Identify which cell holds the provided text, then report its [X, Y] central coordinate. 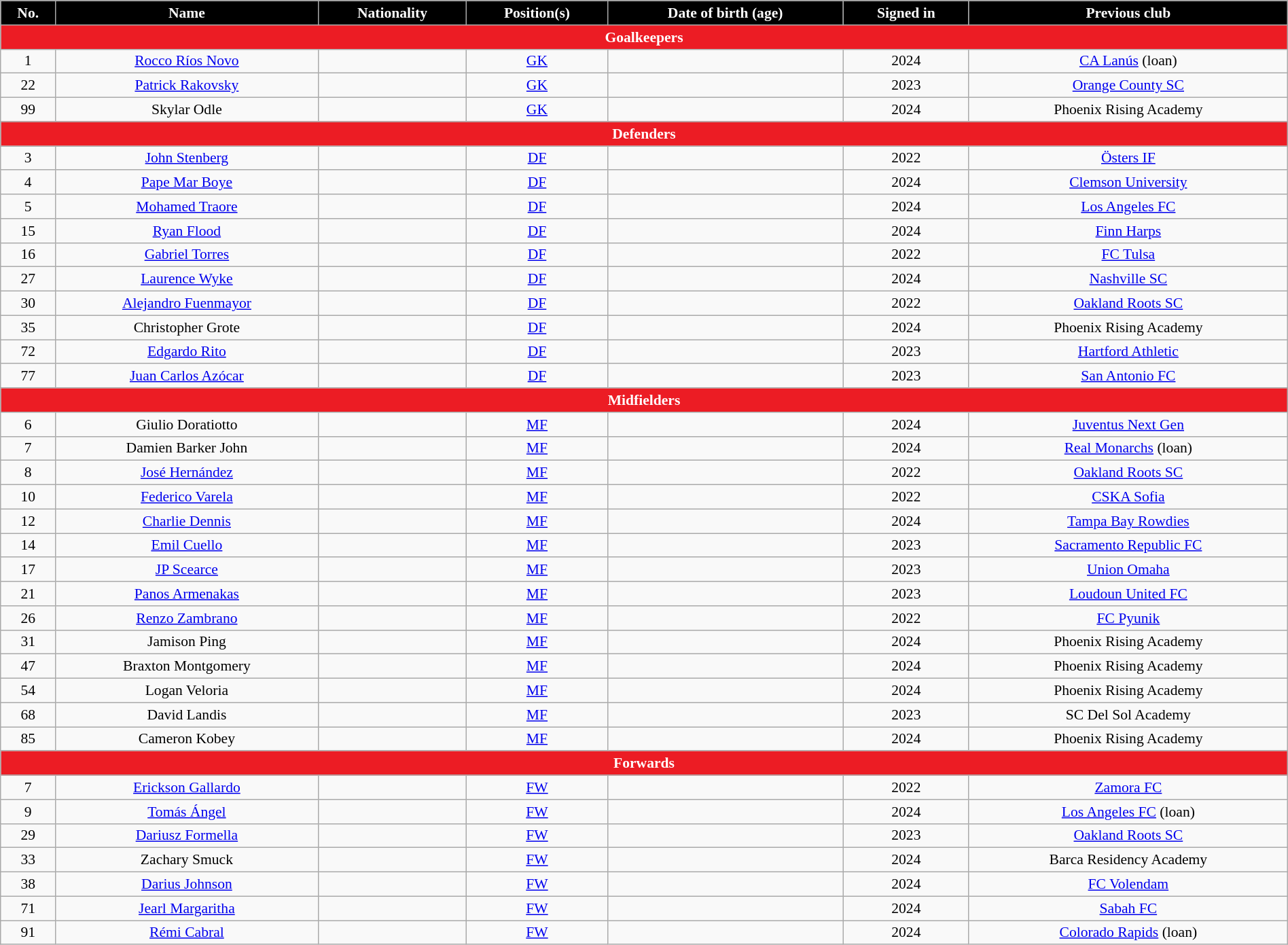
Orange County SC [1128, 86]
Edgardo Rito [187, 352]
CA Lanús (loan) [1128, 61]
Colorado Rapids (loan) [1128, 933]
35 [29, 327]
Rocco Ríos Novo [187, 61]
99 [29, 110]
Nationality [393, 13]
Skylar Odle [187, 110]
Los Angeles FC [1128, 207]
Pape Mar Boye [187, 183]
Alejandro Fuenmayor [187, 304]
15 [29, 231]
Zamora FC [1128, 787]
3 [29, 158]
John Stenberg [187, 158]
FC Tulsa [1128, 255]
Emil Cuello [187, 546]
21 [29, 594]
Signed in [906, 13]
No. [29, 13]
1 [29, 61]
6 [29, 425]
Barca Residency Academy [1128, 860]
Jearl Margaritha [187, 908]
Jamison Ping [187, 642]
Laurence Wyke [187, 279]
FC Pyunik [1128, 618]
Finn Harps [1128, 231]
91 [29, 933]
Position(s) [537, 13]
Darius Johnson [187, 885]
Giulio Doratiotto [187, 425]
Östers IF [1128, 158]
Union Omaha [1128, 570]
Sacramento Republic FC [1128, 546]
9 [29, 812]
Nashville SC [1128, 279]
Dariusz Formella [187, 836]
Defenders [644, 134]
Panos Armenakas [187, 594]
Juventus Next Gen [1128, 425]
10 [29, 497]
Real Monarchs (loan) [1128, 448]
Los Angeles FC (loan) [1128, 812]
Renzo Zambrano [187, 618]
31 [29, 642]
12 [29, 521]
22 [29, 86]
Goalkeepers [644, 37]
14 [29, 546]
Braxton Montgomery [187, 666]
Midfielders [644, 400]
Gabriel Torres [187, 255]
8 [29, 473]
71 [29, 908]
CSKA Sofia [1128, 497]
68 [29, 715]
26 [29, 618]
FC Volendam [1128, 885]
Ryan Flood [187, 231]
José Hernández [187, 473]
85 [29, 739]
San Antonio FC [1128, 376]
Mohamed Traore [187, 207]
Logan Veloria [187, 691]
16 [29, 255]
David Landis [187, 715]
Patrick Rakovsky [187, 86]
Clemson University [1128, 183]
Sabah FC [1128, 908]
Erickson Gallardo [187, 787]
27 [29, 279]
Damien Barker John [187, 448]
Previous club [1128, 13]
47 [29, 666]
Rémi Cabral [187, 933]
77 [29, 376]
Forwards [644, 764]
JP Scearce [187, 570]
Tomás Ángel [187, 812]
54 [29, 691]
4 [29, 183]
SC Del Sol Academy [1128, 715]
Date of birth (age) [726, 13]
72 [29, 352]
Name [187, 13]
Federico Varela [187, 497]
Zachary Smuck [187, 860]
Juan Carlos Azócar [187, 376]
29 [29, 836]
5 [29, 207]
Cameron Kobey [187, 739]
33 [29, 860]
Christopher Grote [187, 327]
Tampa Bay Rowdies [1128, 521]
38 [29, 885]
Hartford Athletic [1128, 352]
Loudoun United FC [1128, 594]
17 [29, 570]
30 [29, 304]
Charlie Dennis [187, 521]
